Scan for the cell matching the given text and deliver its [X, Y] coordinate at center. 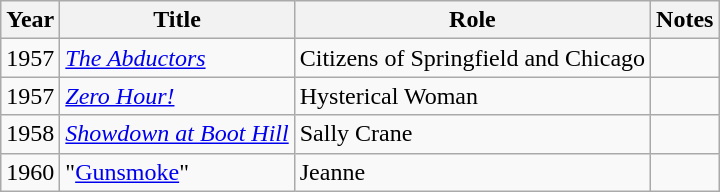
Title [177, 20]
"Gunsmoke" [177, 172]
Showdown at Boot Hill [177, 134]
Hysterical Woman [472, 96]
Role [472, 20]
1958 [30, 134]
Jeanne [472, 172]
Citizens of Springfield and Chicago [472, 58]
Year [30, 20]
1960 [30, 172]
Sally Crane [472, 134]
The Abductors [177, 58]
Zero Hour! [177, 96]
Notes [685, 20]
